Locate the cell with the specified text and output its [x, y] center coordinate. 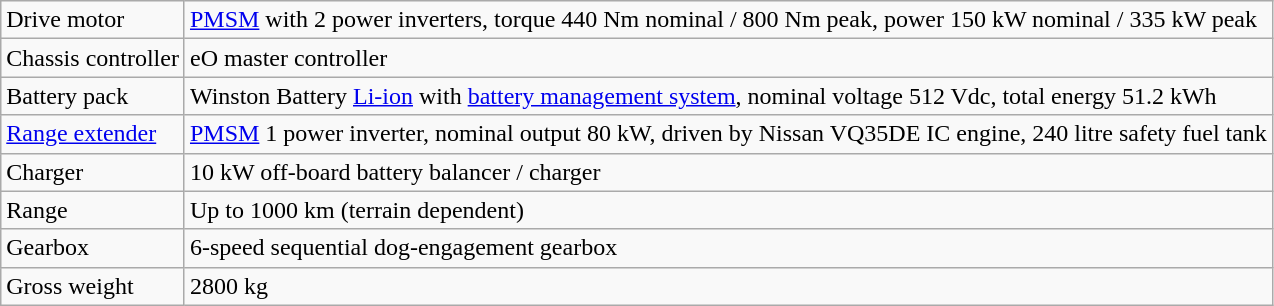
Up to 1000 km (terrain dependent) [728, 210]
Range [93, 210]
Chassis controller [93, 58]
Gearbox [93, 248]
6-speed sequential dog-engagement gearbox [728, 248]
eO master controller [728, 58]
2800 kg [728, 286]
Drive motor [93, 20]
Winston Battery Li-ion with battery management system, nominal voltage 512 Vdc, total energy 51.2 kWh [728, 96]
PMSM with 2 power inverters, torque 440 Nm nominal / 800 Nm peak, power 150 kW nominal / 335 kW peak [728, 20]
Charger [93, 172]
PMSM 1 power inverter, nominal output 80 kW, driven by Nissan VQ35DE IC engine, 240 litre safety fuel tank [728, 134]
10 kW off-board battery balancer / charger [728, 172]
Range extender [93, 134]
Battery pack [93, 96]
Gross weight [93, 286]
